Detect which cell encompasses the target text, then output its (X, Y) center coordinate. 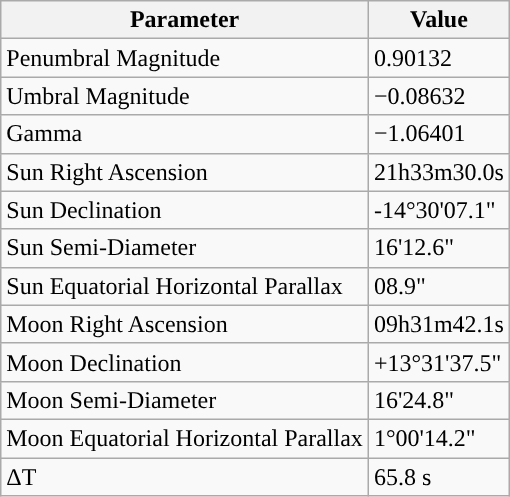
09h31m42.1s (438, 324)
−0.08632 (438, 96)
−1.06401 (438, 134)
Value (438, 20)
Moon Semi-Diameter (185, 400)
Sun Semi-Diameter (185, 248)
Penumbral Magnitude (185, 58)
Moon Declination (185, 362)
Umbral Magnitude (185, 96)
Sun Right Ascension (185, 172)
21h33m30.0s (438, 172)
65.8 s (438, 477)
-14°30'07.1" (438, 210)
Parameter (185, 20)
Sun Declination (185, 210)
0.90132 (438, 58)
Sun Equatorial Horizontal Parallax (185, 286)
Gamma (185, 134)
ΔT (185, 477)
08.9" (438, 286)
16'24.8" (438, 400)
Moon Equatorial Horizontal Parallax (185, 438)
+13°31'37.5" (438, 362)
1°00'14.2" (438, 438)
Moon Right Ascension (185, 324)
16'12.6" (438, 248)
